Search for the cell housing the specified text and yield its [x, y] center coordinate. 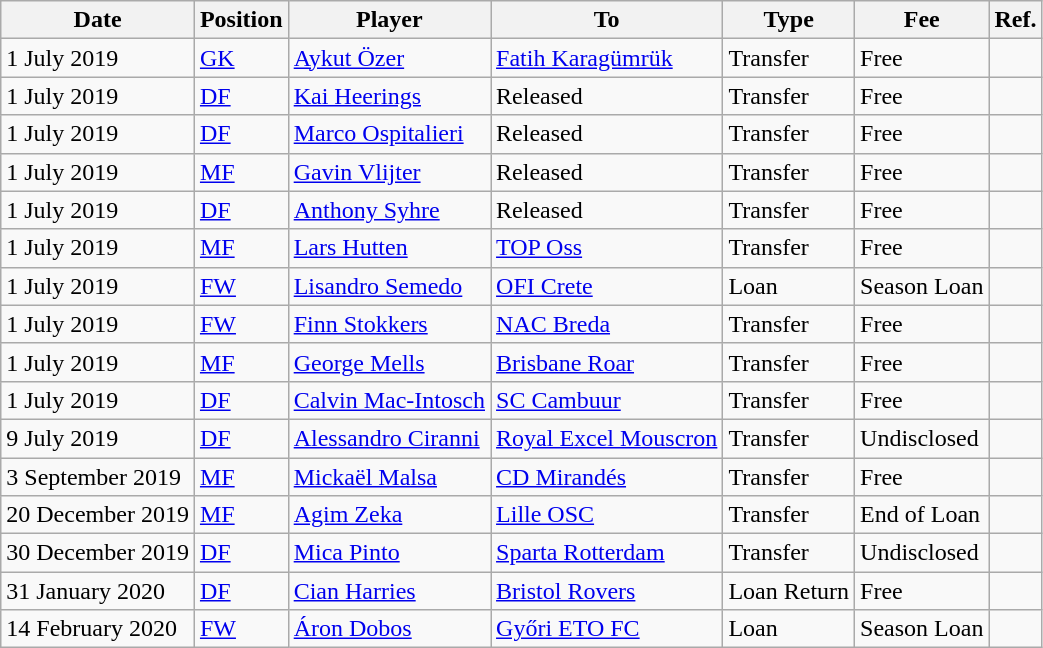
To [607, 20]
Brisbane Roar [607, 362]
Royal Excel Mouscron [607, 438]
End of Loan [922, 515]
Mickaël Malsa [389, 477]
Position [241, 20]
Sparta Rotterdam [607, 553]
Kai Heerings [389, 96]
TOP Oss [607, 248]
Loan Return [789, 591]
Győri ETO FC [607, 629]
Player [389, 20]
Lisandro Semedo [389, 286]
30 December 2019 [98, 553]
14 February 2020 [98, 629]
SC Cambuur [607, 400]
Aykut Özer [389, 58]
20 December 2019 [98, 515]
NAC Breda [607, 324]
George Mells [389, 362]
Date [98, 20]
Bristol Rovers [607, 591]
Cian Harries [389, 591]
31 January 2020 [98, 591]
OFI Crete [607, 286]
Agim Zeka [389, 515]
Fee [922, 20]
Ref. [1016, 20]
Áron Dobos [389, 629]
Type [789, 20]
Lars Hutten [389, 248]
Anthony Syhre [389, 210]
9 July 2019 [98, 438]
Alessandro Ciranni [389, 438]
Lille OSC [607, 515]
Mica Pinto [389, 553]
Finn Stokkers [389, 324]
Fatih Karagümrük [607, 58]
3 September 2019 [98, 477]
Calvin Mac-Intosch [389, 400]
CD Mirandés [607, 477]
Gavin Vlijter [389, 172]
GK [241, 58]
Marco Ospitalieri [389, 134]
